Provide the [x, y] coordinate of the cell's center where the given text is located.  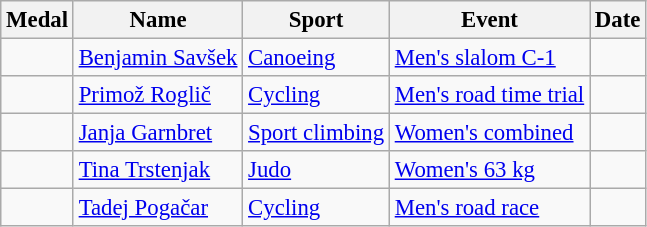
Women's combined [489, 133]
Tina Trstenjak [158, 170]
Men's road race [489, 208]
Janja Garnbret [158, 133]
Sport climbing [316, 133]
Date [618, 20]
Sport [316, 20]
Name [158, 20]
Tadej Pogačar [158, 208]
Benjamin Savšek [158, 58]
Women's 63 kg [489, 170]
Canoeing [316, 58]
Medal [38, 20]
Event [489, 20]
Primož Roglič [158, 95]
Men's slalom C-1 [489, 58]
Men's road time trial [489, 95]
Judo [316, 170]
